Identify which cell holds the provided text, then report its (X, Y) central coordinate. 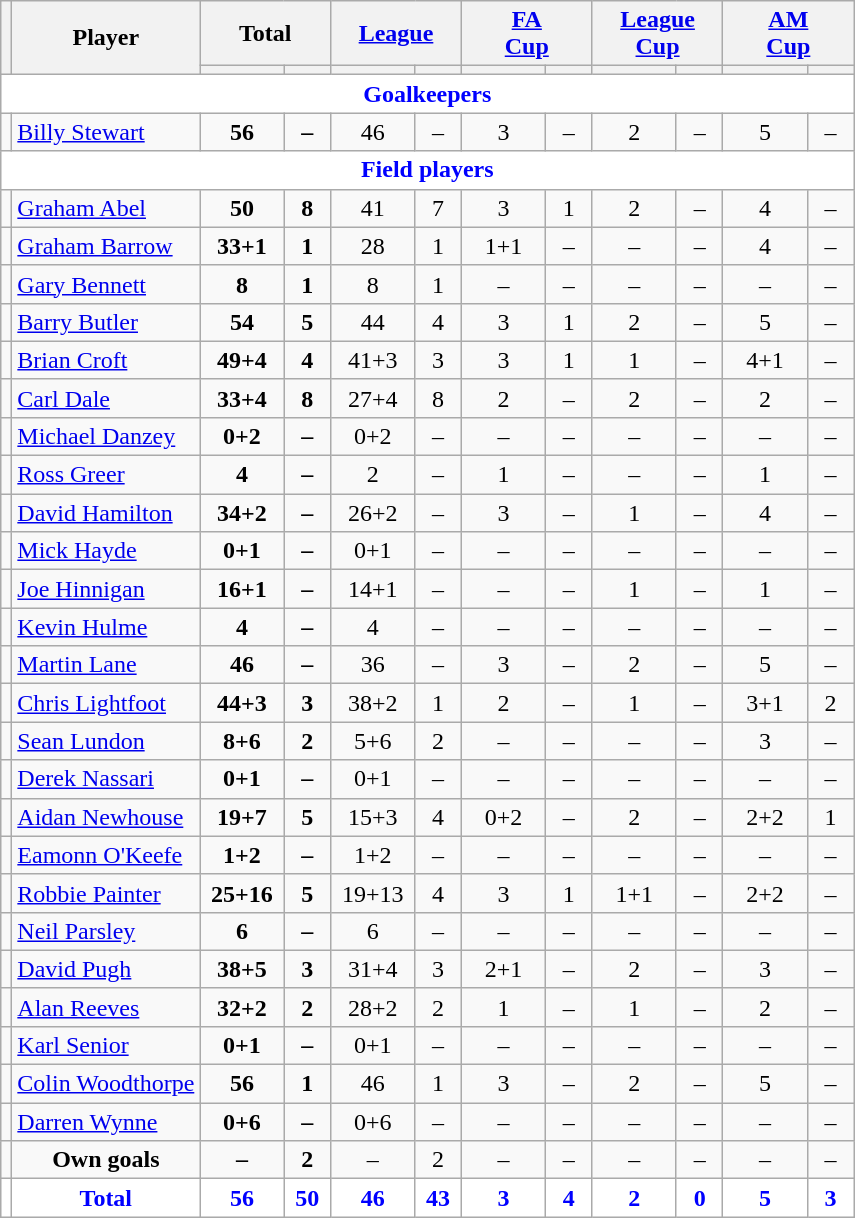
Gary Bennett (106, 284)
FACup (526, 34)
Barry Butler (106, 322)
Mick Hayde (106, 551)
David Pugh (106, 969)
Alan Reeves (106, 1007)
David Hamilton (106, 513)
19+13 (373, 893)
43 (438, 1198)
27+4 (373, 398)
Derek Nassari (106, 779)
28+2 (373, 1007)
41 (373, 208)
Kevin Hulme (106, 627)
Neil Parsley (106, 931)
33+4 (242, 398)
Eamonn O'Keefe (106, 855)
Ross Greer (106, 475)
2+1 (503, 969)
7 (438, 208)
Darren Wynne (106, 1122)
15+3 (373, 817)
Carl Dale (106, 398)
4+1 (765, 360)
Robbie Painter (106, 893)
14+1 (373, 589)
26+2 (373, 513)
25+16 (242, 893)
Chris Lightfoot (106, 703)
16+1 (242, 589)
Colin Woodthorpe (106, 1084)
3+1 (765, 703)
54 (242, 322)
8+6 (242, 741)
Karl Senior (106, 1046)
Joe Hinnigan (106, 589)
36 (373, 665)
5+6 (373, 741)
Player (106, 38)
38+2 (373, 703)
League (396, 34)
41+3 (373, 360)
Michael Danzey (106, 437)
Aidan Newhouse (106, 817)
AMCup (788, 34)
28 (373, 246)
Sean Lundon (106, 741)
Field players (428, 170)
Graham Abel (106, 208)
34+2 (242, 513)
44+3 (242, 703)
44 (373, 322)
38+5 (242, 969)
Brian Croft (106, 360)
49+4 (242, 360)
19+7 (242, 817)
Martin Lane (106, 665)
Goalkeepers (428, 94)
33+1 (242, 246)
32+2 (242, 1007)
LeagueCup (658, 34)
Billy Stewart (106, 132)
Graham Barrow (106, 246)
Own goals (106, 1160)
0 (700, 1198)
31+4 (373, 969)
